Capture the cell that displays the provided text and extract its [X, Y] central coordinate. 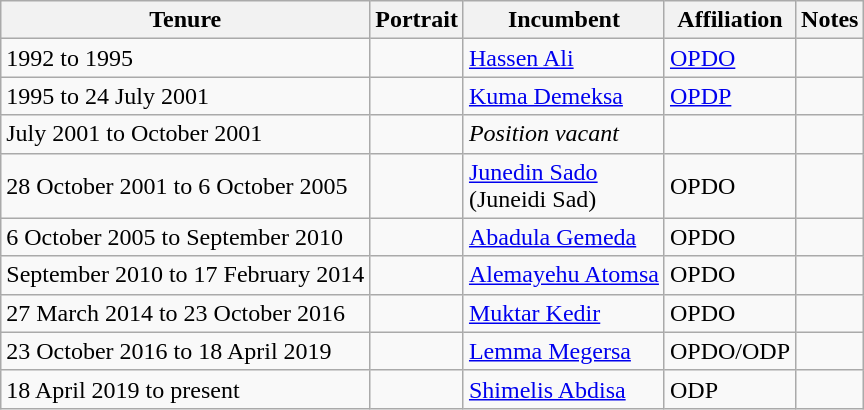
Lemma Megersa [564, 351]
Muktar Kedir [564, 313]
1995 to 24 July 2001 [186, 96]
Kuma Demeksa [564, 96]
Junedin Sado(Juneidi Sad) [564, 186]
1992 to 1995 [186, 58]
6 October 2005 to September 2010 [186, 237]
Affiliation [730, 20]
27 March 2014 to 23 October 2016 [186, 313]
Incumbent [564, 20]
Position vacant [564, 134]
Tenure [186, 20]
Hassen Ali [564, 58]
ODP [730, 389]
September 2010 to 17 February 2014 [186, 275]
Shimelis Abdisa [564, 389]
28 October 2001 to 6 October 2005 [186, 186]
23 October 2016 to 18 April 2019 [186, 351]
July 2001 to October 2001 [186, 134]
OPDP [730, 96]
OPDO/ODP [730, 351]
Alemayehu Atomsa [564, 275]
Portrait [417, 20]
18 April 2019 to present [186, 389]
Notes [830, 20]
Abadula Gemeda [564, 237]
